Determine the [X, Y] coordinate at the center of the cell enclosing the given text.  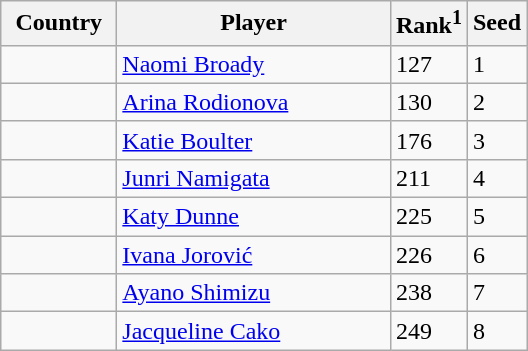
Country [59, 24]
Ayano Shimizu [254, 293]
Katy Dunne [254, 217]
2 [496, 102]
Ivana Jorović [254, 255]
Player [254, 24]
Rank1 [428, 24]
238 [428, 293]
127 [428, 64]
6 [496, 255]
Seed [496, 24]
130 [428, 102]
Jacqueline Cako [254, 331]
Katie Boulter [254, 140]
8 [496, 331]
225 [428, 217]
176 [428, 140]
Arina Rodionova [254, 102]
249 [428, 331]
7 [496, 293]
226 [428, 255]
Naomi Broady [254, 64]
Junri Namigata [254, 178]
5 [496, 217]
3 [496, 140]
1 [496, 64]
211 [428, 178]
4 [496, 178]
